Return [X, Y] of the center of cell containing provided text 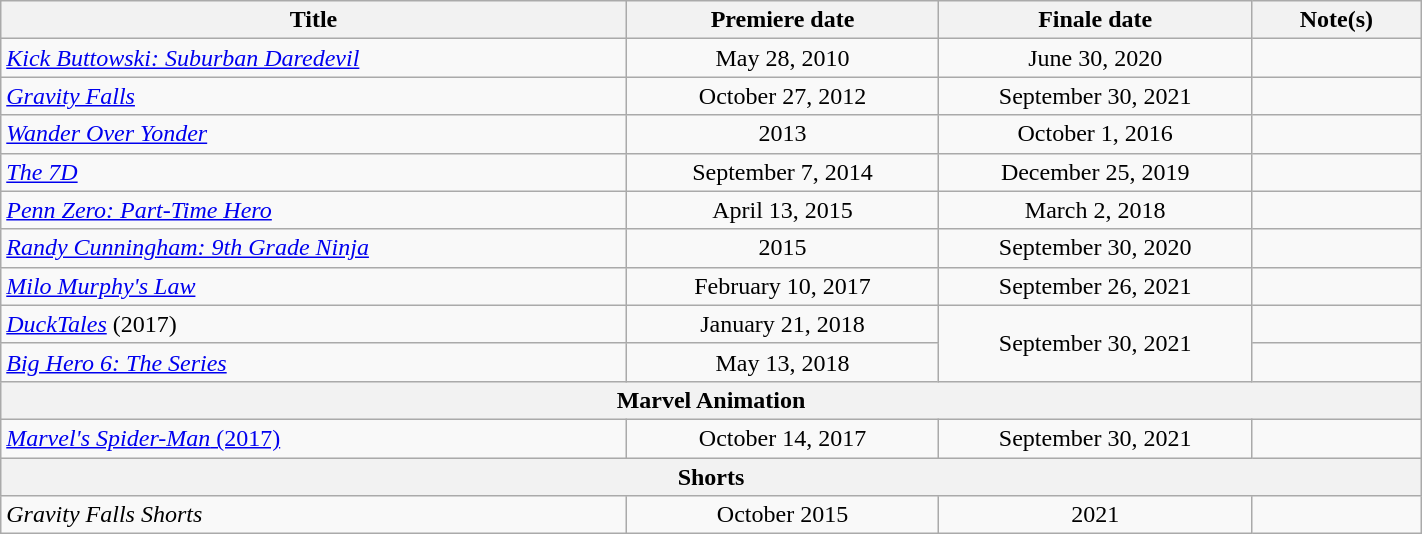
Gravity Falls [314, 96]
September 7, 2014 [782, 172]
May 13, 2018 [782, 362]
Shorts [711, 477]
October 27, 2012 [782, 96]
Title [314, 20]
Kick Buttowski: Suburban Daredevil [314, 58]
Milo Murphy's Law [314, 286]
December 25, 2019 [1096, 172]
Penn Zero: Part-Time Hero [314, 210]
June 30, 2020 [1096, 58]
April 13, 2015 [782, 210]
September 26, 2021 [1096, 286]
2015 [782, 248]
May 28, 2010 [782, 58]
Big Hero 6: The Series [314, 362]
Marvel Animation [711, 400]
Finale date [1096, 20]
2013 [782, 134]
March 2, 2018 [1096, 210]
October 14, 2017 [782, 438]
February 10, 2017 [782, 286]
The 7D [314, 172]
Premiere date [782, 20]
DuckTales (2017) [314, 324]
Randy Cunningham: 9th Grade Ninja [314, 248]
October 1, 2016 [1096, 134]
January 21, 2018 [782, 324]
October 2015 [782, 515]
2021 [1096, 515]
Marvel's Spider-Man (2017) [314, 438]
September 30, 2020 [1096, 248]
Gravity Falls Shorts [314, 515]
Note(s) [1337, 20]
Wander Over Yonder [314, 134]
